Find where the given text appears and provide that cell's center as [x, y] coordinate. 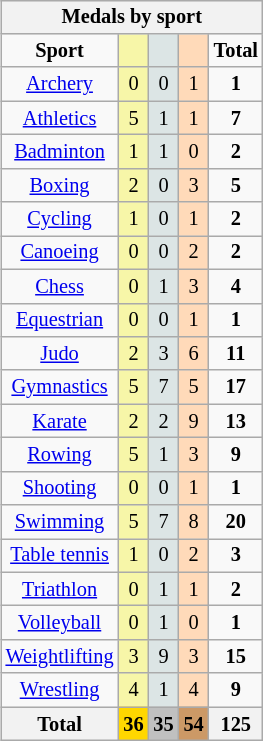
20 [236, 522]
Gymnastics [60, 387]
11 [236, 354]
Archery [60, 84]
Chess [60, 286]
36 [133, 724]
Triathlon [60, 589]
Table tennis [60, 556]
13 [236, 421]
Canoeing [60, 253]
Swimming [60, 522]
Boxing [60, 185]
Shooting [60, 488]
54 [194, 724]
Wrestling [60, 690]
Badminton [60, 152]
17 [236, 387]
Cycling [60, 219]
6 [194, 354]
8 [194, 522]
Volleyball [60, 623]
15 [236, 657]
125 [236, 724]
Weightlifting [60, 657]
Karate [60, 421]
Sport [60, 51]
Athletics [60, 118]
Medals by sport [132, 17]
Judo [60, 354]
Rowing [60, 455]
35 [164, 724]
Equestrian [60, 320]
